Determine the (X, Y) coordinate at the center of the cell enclosing the given text.  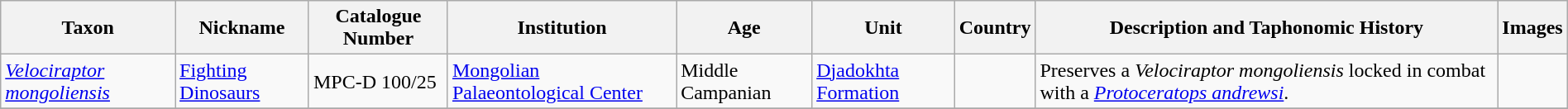
Velociraptor mongoliensis (88, 81)
Fighting Dinosaurs (242, 81)
Unit (883, 28)
Nickname (242, 28)
MPC-D 100/25 (378, 81)
Mongolian Palaeontological Center (562, 81)
Middle Campanian (744, 81)
Catalogue Number (378, 28)
Institution (562, 28)
Preserves a Velociraptor mongoliensis locked in combat with a Protoceratops andrewsi. (1267, 81)
Taxon (88, 28)
Description and Taphonomic History (1267, 28)
Country (995, 28)
Age (744, 28)
Djadokhta Formation (883, 81)
Images (1532, 28)
